For the text-containing cell, return its midpoint in (x, y) coordinate format. 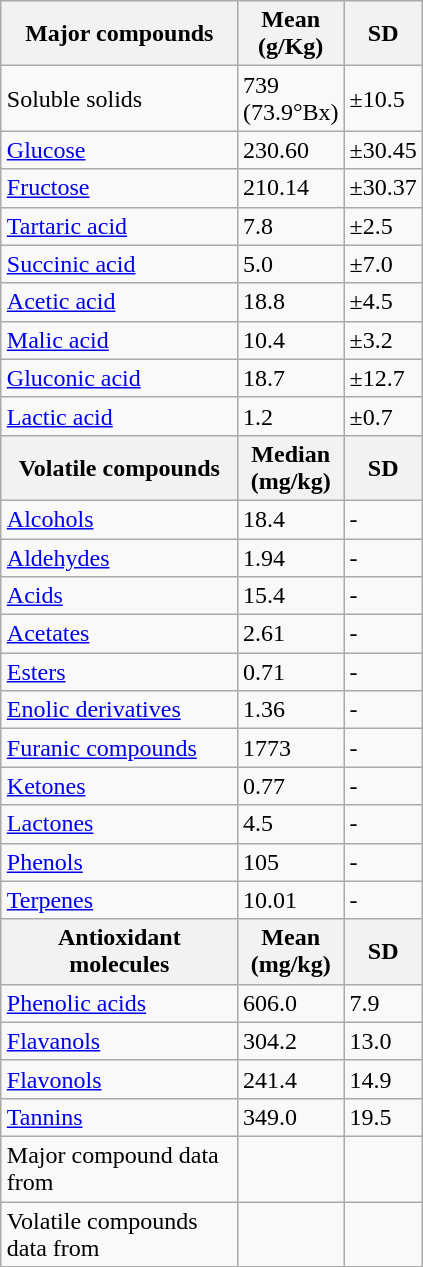
Acetates (119, 634)
Antioxidant molecules (119, 952)
±30.37 (383, 188)
Succinic acid (119, 264)
18.7 (290, 378)
2.61 (290, 634)
0.77 (290, 786)
304.2 (290, 1041)
210.14 (290, 188)
Volatile compounds (119, 468)
230.60 (290, 150)
18.8 (290, 302)
Malic acid (119, 340)
105 (290, 862)
Phenols (119, 862)
Major compounds (119, 34)
Acids (119, 596)
15.4 (290, 596)
Lactic acid (119, 416)
±10.5 (383, 98)
7.9 (383, 1003)
Soluble solids (119, 98)
5.0 (290, 264)
Mean (g/Kg) (290, 34)
Mean (mg/kg) (290, 952)
7.8 (290, 226)
Flavanols (119, 1041)
Alcohols (119, 519)
19.5 (383, 1117)
1773 (290, 748)
241.4 (290, 1079)
4.5 (290, 824)
Volatile compounds data from (119, 1234)
1.36 (290, 710)
Enolic derivatives (119, 710)
Gluconic acid (119, 378)
10.01 (290, 900)
Flavonols (119, 1079)
18.4 (290, 519)
0.71 (290, 672)
±30.45 (383, 150)
Lactones (119, 824)
±2.5 (383, 226)
±12.7 (383, 378)
1.2 (290, 416)
Ketones (119, 786)
Glucose (119, 150)
Major compound data from (119, 1168)
Acetic acid (119, 302)
±7.0 (383, 264)
Aldehydes (119, 557)
Furanic compounds (119, 748)
Terpenes (119, 900)
Fructose (119, 188)
739 (73.9°Bx) (290, 98)
13.0 (383, 1041)
606.0 (290, 1003)
10.4 (290, 340)
349.0 (290, 1117)
±0.7 (383, 416)
14.9 (383, 1079)
±4.5 (383, 302)
Tartaric acid (119, 226)
1.94 (290, 557)
Esters (119, 672)
±3.2 (383, 340)
Median (mg/kg) (290, 468)
Phenolic acids (119, 1003)
Tannins (119, 1117)
